Return [X, Y] of the center of cell containing provided text 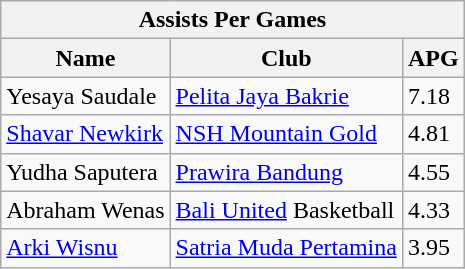
Abraham Wenas [86, 210]
4.81 [433, 134]
NSH Mountain Gold [286, 134]
Yudha Saputera [86, 172]
Satria Muda Pertamina [286, 248]
4.55 [433, 172]
7.18 [433, 96]
Yesaya Saudale [86, 96]
Assists Per Games [232, 20]
Prawira Bandung [286, 172]
Shavar Newkirk [86, 134]
Bali United Basketball [286, 210]
Club [286, 58]
Arki Wisnu [86, 248]
4.33 [433, 210]
Name [86, 58]
3.95 [433, 248]
Pelita Jaya Bakrie [286, 96]
APG [433, 58]
